Provide the [X, Y] coordinate of the cell's center where the given text is located.  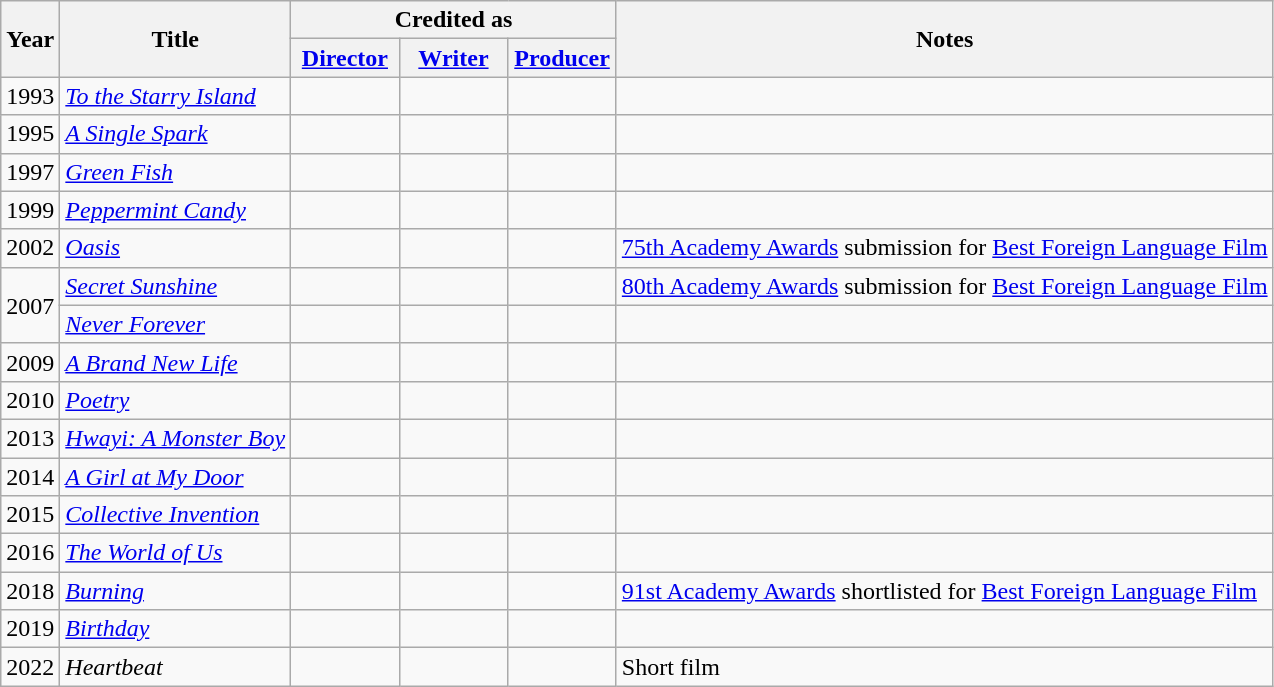
Peppermint Candy [176, 210]
Green Fish [176, 172]
91st Academy Awards shortlisted for Best Foreign Language Film [944, 591]
1995 [30, 134]
A Brand New Life [176, 362]
A Single Spark [176, 134]
Producer [562, 58]
1999 [30, 210]
Hwayi: A Monster Boy [176, 438]
Burning [176, 591]
Notes [944, 39]
The World of Us [176, 553]
Short film [944, 667]
2007 [30, 305]
To the Starry Island [176, 96]
A Girl at My Door [176, 477]
80th Academy Awards submission for Best Foreign Language Film [944, 286]
Never Forever [176, 324]
2009 [30, 362]
2016 [30, 553]
Year [30, 39]
2015 [30, 515]
Writer [454, 58]
Director [346, 58]
2010 [30, 400]
2013 [30, 438]
Collective Invention [176, 515]
75th Academy Awards submission for Best Foreign Language Film [944, 248]
2014 [30, 477]
1993 [30, 96]
Oasis [176, 248]
Title [176, 39]
Credited as [454, 20]
2019 [30, 629]
Secret Sunshine [176, 286]
Heartbeat [176, 667]
1997 [30, 172]
2022 [30, 667]
Birthday [176, 629]
2002 [30, 248]
Poetry [176, 400]
2018 [30, 591]
